Search for the cell housing the specified text and yield its (x, y) center coordinate. 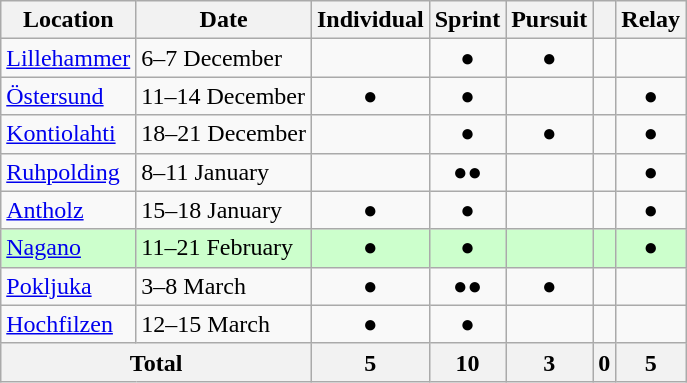
Antholz (68, 210)
Relay (651, 20)
10 (467, 362)
0 (604, 362)
Date (224, 20)
Pursuit (550, 20)
3 (550, 362)
11–14 December (224, 96)
Hochfilzen (68, 324)
8–11 January (224, 172)
3–8 March (224, 286)
12–15 March (224, 324)
Nagano (68, 248)
Kontiolahti (68, 134)
Östersund (68, 96)
Total (156, 362)
Location (68, 20)
18–21 December (224, 134)
Individual (370, 20)
Lillehammer (68, 58)
15–18 January (224, 210)
Ruhpolding (68, 172)
Pokljuka (68, 286)
Sprint (467, 20)
6–7 December (224, 58)
11–21 February (224, 248)
